Output the (X, Y) coordinate of the center of the cell containing the given text.  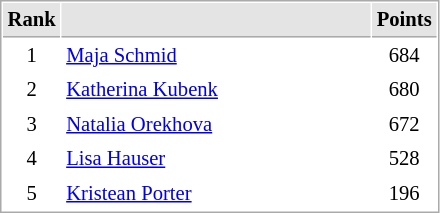
Points (404, 20)
528 (404, 158)
4 (32, 158)
1 (32, 56)
Katherina Kubenk (216, 90)
Maja Schmid (216, 56)
Lisa Hauser (216, 158)
2 (32, 90)
3 (32, 124)
Rank (32, 20)
Natalia Orekhova (216, 124)
Kristean Porter (216, 194)
5 (32, 194)
680 (404, 90)
196 (404, 194)
672 (404, 124)
684 (404, 56)
